Identify which cell holds the provided text, then report its [x, y] central coordinate. 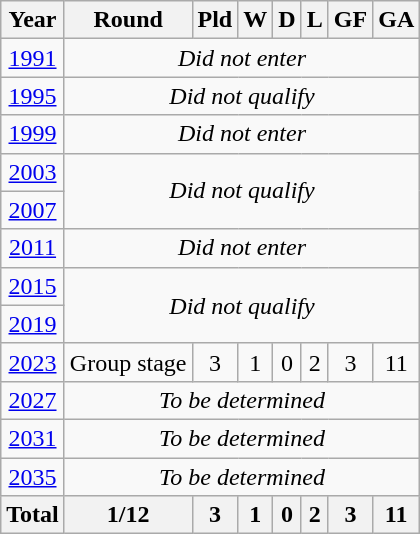
D [287, 20]
GA [396, 20]
Total [33, 515]
1999 [33, 134]
L [314, 20]
2027 [33, 400]
2003 [33, 172]
Pld [215, 20]
2031 [33, 438]
GF [350, 20]
2007 [33, 210]
Group stage [128, 362]
2035 [33, 477]
2023 [33, 362]
2015 [33, 286]
1991 [33, 58]
2011 [33, 248]
1/12 [128, 515]
1995 [33, 96]
Round [128, 20]
W [256, 20]
Year [33, 20]
2019 [33, 324]
